Scan for the cell matching the given text and deliver its [x, y] coordinate at center. 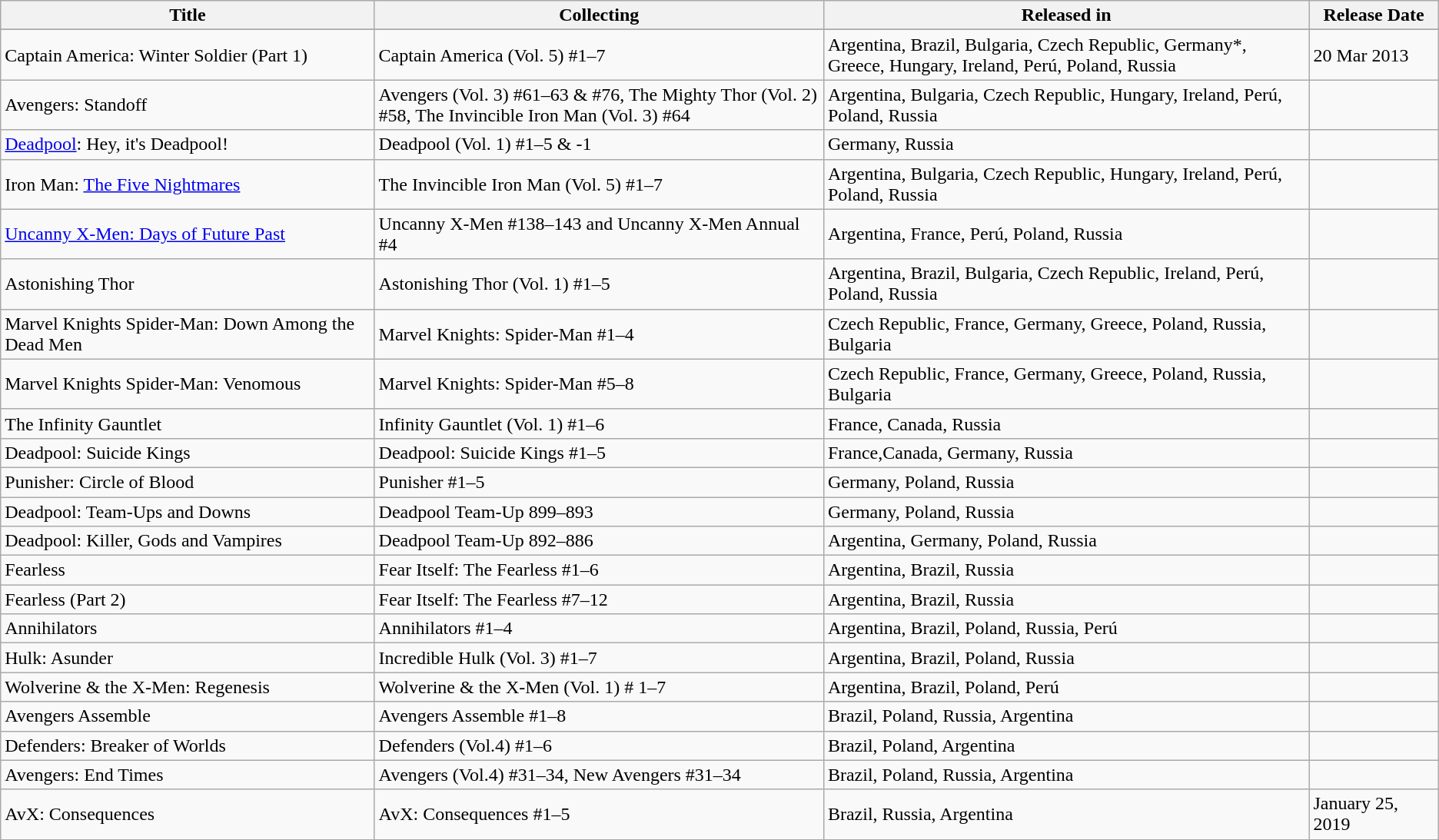
Released in [1066, 15]
Fear Itself: The Fearless #7–12 [599, 599]
Argentina, Brazil, Bulgaria, Czech Republic, Germany*, Greece, Hungary, Ireland, Perú, Poland, Russia [1066, 55]
Defenders (Vol.4) #1–6 [599, 745]
Avengers: End Times [188, 775]
Wolverine & the X-Men (Vol. 1) # 1–7 [599, 687]
Avengers Assemble [188, 716]
Annihilators [188, 629]
Deadpool: Killer, Gods and Vampires [188, 541]
Deadpool Team-Up 892–886 [599, 541]
Deadpool Team-Up 899–893 [599, 511]
Marvel Knights: Spider-Man #1–4 [599, 334]
Deadpool: Team-Ups and Downs [188, 511]
Avengers (Vol.4) #31–34, New Avengers #31–34 [599, 775]
AvX: Consequences [188, 815]
Captain America (Vol. 5) #1–7 [599, 55]
Punisher #1–5 [599, 482]
Collecting [599, 15]
Uncanny X-Men #138–143 and Uncanny X-Men Annual #4 [599, 234]
Deadpool: Suicide Kings #1–5 [599, 453]
France,Canada, Germany, Russia [1066, 453]
Uncanny X-Men: Days of Future Past [188, 234]
Marvel Knights Spider-Man: Down Among the Dead Men [188, 334]
Punisher: Circle of Blood [188, 482]
Avengers: Standoff [188, 105]
Title [188, 15]
Marvel Knights: Spider-Man #5–8 [599, 384]
20 Mar 2013 [1374, 55]
The Invincible Iron Man (Vol. 5) #1–7 [599, 184]
Avengers Assemble #1–8 [599, 716]
Argentina, Germany, Poland, Russia [1066, 541]
Wolverine & the X-Men: Regenesis [188, 687]
Argentina, Brazil, Poland, Russia [1066, 658]
Captain America: Winter Soldier (Part 1) [188, 55]
Brazil, Poland, Argentina [1066, 745]
Fear Itself: The Fearless #1–6 [599, 570]
Astonishing Thor (Vol. 1) #1–5 [599, 284]
Incredible Hulk (Vol. 3) #1–7 [599, 658]
Defenders: Breaker of Worlds [188, 745]
Release Date [1374, 15]
AvX: Consequences #1–5 [599, 815]
Argentina, France, Perú, Poland, Russia [1066, 234]
Marvel Knights Spider-Man: Venomous [188, 384]
Deadpool: Hey, it's Deadpool! [188, 144]
Brazil, Russia, Argentina [1066, 815]
Annihilators #1–4 [599, 629]
Astonishing Thor [188, 284]
Argentina, Brazil, Bulgaria, Czech Republic, Ireland, Perú, Poland, Russia [1066, 284]
Argentina, Brazil, Poland, Russia, Perú [1066, 629]
Fearless (Part 2) [188, 599]
Avengers (Vol. 3) #61–63 & #76, The Mighty Thor (Vol. 2) #58, The Invincible Iron Man (Vol. 3) #64 [599, 105]
Fearless [188, 570]
Hulk: Asunder [188, 658]
Germany, Russia [1066, 144]
Argentina, Brazil, Poland, Perú [1066, 687]
Deadpool (Vol. 1) #1–5 & -1 [599, 144]
January 25, 2019 [1374, 815]
Iron Man: The Five Nightmares [188, 184]
Infinity Gauntlet (Vol. 1) #1–6 [599, 423]
France, Canada, Russia [1066, 423]
Deadpool: Suicide Kings [188, 453]
The Infinity Gauntlet [188, 423]
